Search for the cell housing the specified text and yield its [x, y] center coordinate. 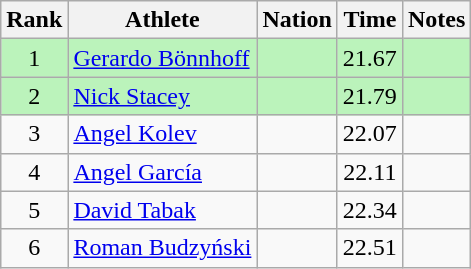
Angel García [162, 172]
Roman Budzyński [162, 248]
22.11 [370, 172]
Time [370, 20]
1 [34, 58]
Gerardo Bönnhoff [162, 58]
Angel Kolev [162, 134]
Athlete [162, 20]
21.67 [370, 58]
5 [34, 210]
Nick Stacey [162, 96]
22.51 [370, 248]
4 [34, 172]
Notes [436, 20]
22.34 [370, 210]
22.07 [370, 134]
6 [34, 248]
Rank [34, 20]
Nation [297, 20]
2 [34, 96]
3 [34, 134]
David Tabak [162, 210]
21.79 [370, 96]
